From the cell containing the given text, extract its center point as [x, y] coordinate. 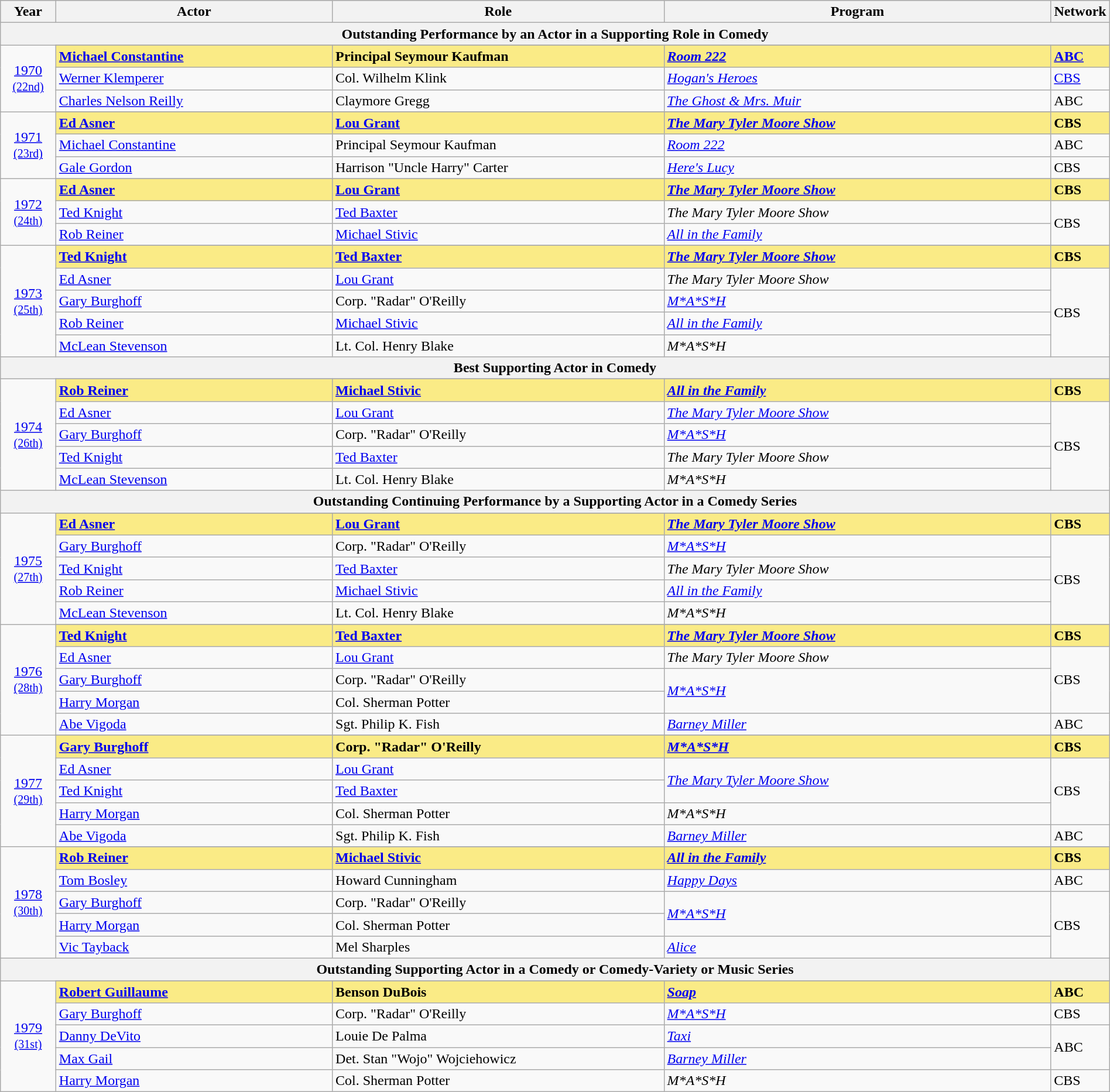
Claymore Gregg [499, 101]
Year [28, 12]
1973(25th) [28, 301]
1976(28th) [28, 679]
Soap [857, 992]
Taxi [857, 1036]
1977(29th) [28, 791]
Howard Cunningham [499, 880]
Harrison "Uncle Harry" Carter [499, 167]
Role [499, 12]
Werner Klemperer [194, 78]
1972(24th) [28, 212]
Happy Days [857, 880]
Max Gail [194, 1059]
Hogan's Heroes [857, 78]
Alice [857, 947]
Mel Sharples [499, 947]
Network [1080, 12]
1978(30th) [28, 902]
Col. Wilhelm Klink [499, 78]
1970(22nd) [28, 78]
Robert Guillaume [194, 992]
Benson DuBois [499, 992]
1971(23rd) [28, 145]
1979(31st) [28, 1036]
Tom Bosley [194, 880]
The Ghost & Mrs. Muir [857, 101]
Outstanding Performance by an Actor in a Supporting Role in Comedy [555, 34]
Actor [194, 12]
Outstanding Supporting Actor in a Comedy or Comedy-Variety or Music Series [555, 969]
Gale Gordon [194, 167]
Det. Stan "Wojo" Wojciehowicz [499, 1059]
Program [857, 12]
Outstanding Continuing Performance by a Supporting Actor in a Comedy Series [555, 502]
Best Supporting Actor in Comedy [555, 368]
Charles Nelson Reilly [194, 101]
1975(27th) [28, 568]
Here's Lucy [857, 167]
1974(26th) [28, 435]
Danny DeVito [194, 1036]
Vic Tayback [194, 947]
Louie De Palma [499, 1036]
